Identify which cell holds the provided text, then report its (x, y) central coordinate. 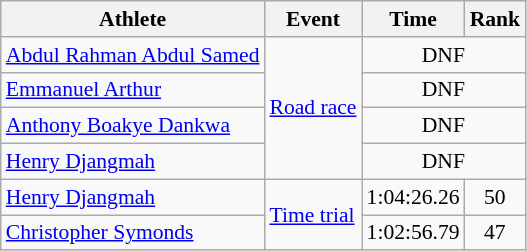
Time (414, 19)
Emmanuel Arthur (133, 90)
Athlete (133, 19)
Anthony Boakye Dankwa (133, 126)
1:04:26.26 (414, 197)
47 (496, 233)
Christopher Symonds (133, 233)
Abdul Rahman Abdul Samed (133, 55)
Event (312, 19)
1:02:56.79 (414, 233)
Time trial (312, 214)
Rank (496, 19)
50 (496, 197)
Road race (312, 108)
